Provide the (X, Y) coordinate of the cell's center where the given text is located.  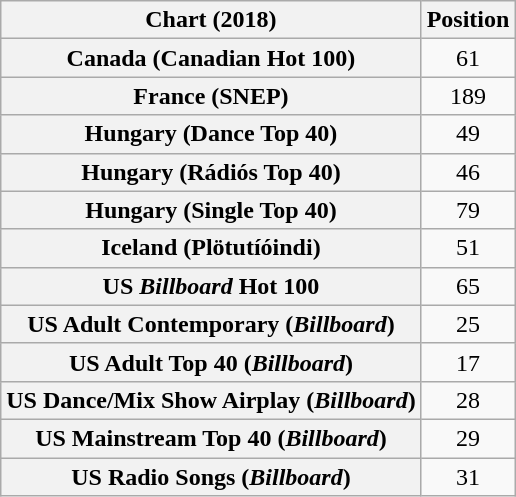
US Adult Contemporary (Billboard) (211, 324)
Iceland (Plötutíóindi) (211, 248)
49 (468, 134)
US Adult Top 40 (Billboard) (211, 362)
189 (468, 96)
65 (468, 286)
US Mainstream Top 40 (Billboard) (211, 438)
US Radio Songs (Billboard) (211, 477)
17 (468, 362)
US Dance/Mix Show Airplay (Billboard) (211, 400)
US Billboard Hot 100 (211, 286)
Hungary (Dance Top 40) (211, 134)
31 (468, 477)
Chart (2018) (211, 20)
25 (468, 324)
29 (468, 438)
79 (468, 210)
61 (468, 58)
Canada (Canadian Hot 100) (211, 58)
Position (468, 20)
France (SNEP) (211, 96)
28 (468, 400)
51 (468, 248)
Hungary (Rádiós Top 40) (211, 172)
Hungary (Single Top 40) (211, 210)
46 (468, 172)
